Pinpoint the cell where the given text exists, returning its (X, Y) midpoint coordinate. 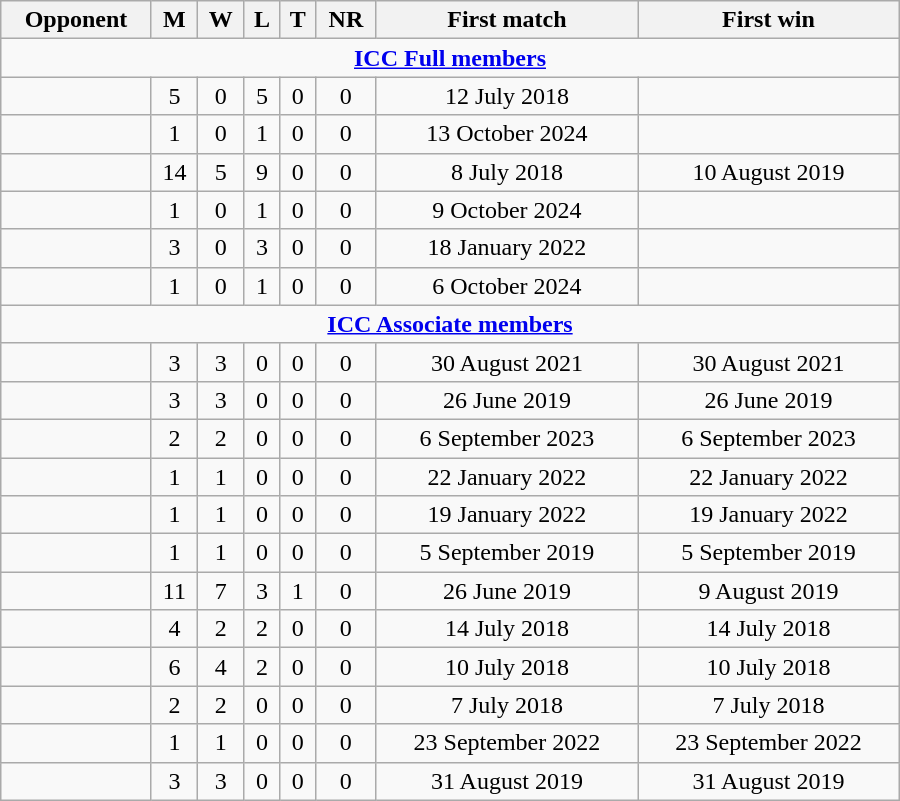
First match (507, 20)
First win (769, 20)
T (298, 20)
6 October 2024 (507, 286)
W (221, 20)
13 October 2024 (507, 134)
Opponent (76, 20)
8 July 2018 (507, 172)
9 (262, 172)
M (174, 20)
7 (221, 591)
11 (174, 591)
10 August 2019 (769, 172)
ICC Full members (450, 58)
18 January 2022 (507, 248)
ICC Associate members (450, 324)
NR (346, 20)
9 August 2019 (769, 591)
L (262, 20)
12 July 2018 (507, 96)
14 (174, 172)
9 October 2024 (507, 210)
6 (174, 667)
